Pinpoint the cell where the given text exists, returning its [x, y] midpoint coordinate. 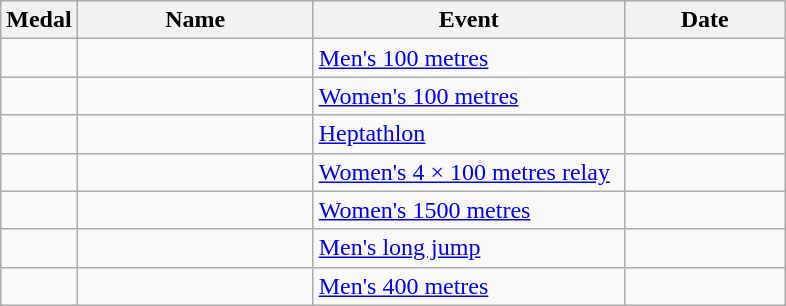
Women's 1500 metres [468, 210]
Men's 400 metres [468, 286]
Women's 4 × 100 metres relay [468, 172]
Women's 100 metres [468, 96]
Men's 100 metres [468, 58]
Men's long jump [468, 248]
Name [195, 20]
Date [704, 20]
Heptathlon [468, 134]
Event [468, 20]
Medal [39, 20]
